Extract the [x, y] coordinate from the center of the cell holding the provided text.  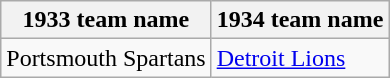
1934 team name [300, 20]
Portsmouth Spartans [106, 58]
Detroit Lions [300, 58]
1933 team name [106, 20]
